Output the [X, Y] coordinate of the center of the cell containing the given text.  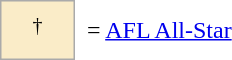
† [38, 30]
